Capture the cell that displays the provided text and extract its [X, Y] central coordinate. 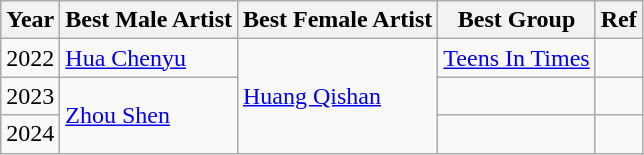
2023 [30, 96]
2022 [30, 58]
Year [30, 20]
Best Male Artist [149, 20]
Ref [618, 20]
2024 [30, 134]
Zhou Shen [149, 115]
Best Group [516, 20]
Huang Qishan [337, 96]
Teens In Times [516, 58]
Best Female Artist [337, 20]
Hua Chenyu [149, 58]
